Capture the cell that displays the provided text and extract its [X, Y] central coordinate. 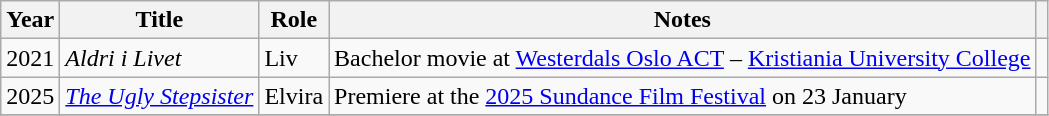
2021 [30, 58]
2025 [30, 96]
Title [160, 20]
Notes [682, 20]
Year [30, 20]
Aldri i Livet [160, 58]
Liv [294, 58]
Premiere at the 2025 Sundance Film Festival on 23 January [682, 96]
Role [294, 20]
The Ugly Stepsister [160, 96]
Elvira [294, 96]
Bachelor movie at Westerdals Oslo ACT – Kristiania University College [682, 58]
